Return the (X, Y) coordinate for the center point of the cell that contains the specified text.  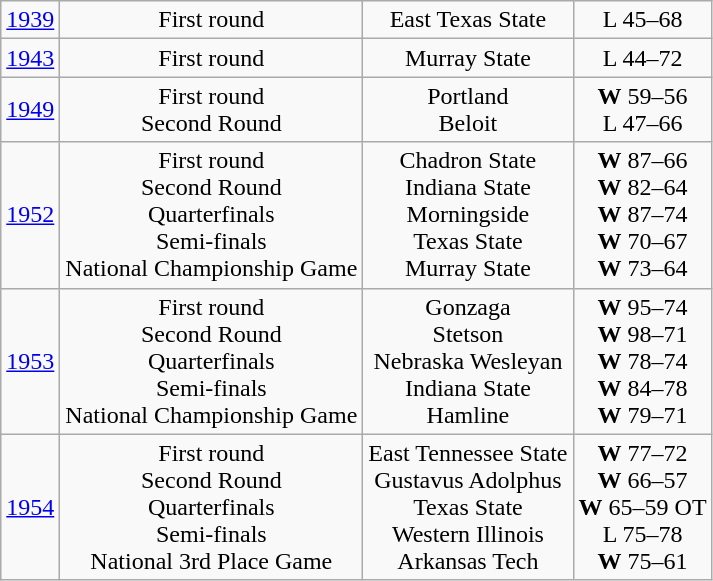
1939 (30, 20)
1949 (30, 110)
Chadron StateIndiana StateMorningsideTexas StateMurray State (468, 215)
East Tennessee StateGustavus AdolphusTexas StateWestern IllinoisArkansas Tech (468, 507)
W 77–72W 66–57W 65–59 OTL 75–78W 75–61 (642, 507)
1943 (30, 58)
1952 (30, 215)
L 45–68 (642, 20)
PortlandBeloit (468, 110)
Murray State (468, 58)
East Texas State (468, 20)
W 87–66W 82–64W 87–74W 70–67W 73–64 (642, 215)
W 59–56L 47–66 (642, 110)
1953 (30, 361)
GonzagaStetsonNebraska WesleyanIndiana StateHamline (468, 361)
L 44–72 (642, 58)
1954 (30, 507)
W 95–74W 98–71W 78–74W 84–78W 79–71 (642, 361)
First roundSecond Round (212, 110)
First roundSecond RoundQuarterfinalsSemi-finalsNational 3rd Place Game (212, 507)
